Find where the given text appears and provide that cell's center as (X, Y) coordinate. 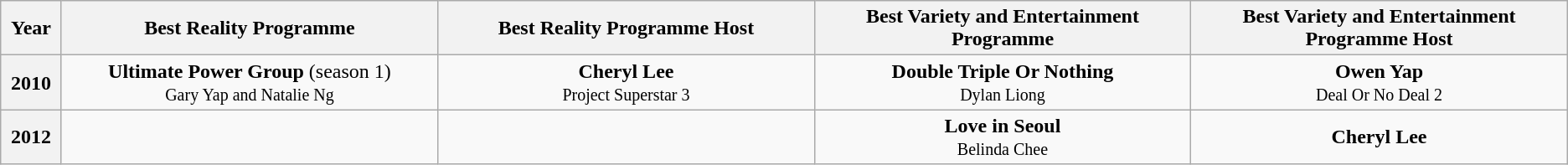
2012 (31, 137)
Best Variety and Entertainment Programme (1003, 28)
2010 (31, 82)
Ultimate Power Group (season 1)Gary Yap and Natalie Ng (250, 82)
Owen YapDeal Or No Deal 2 (1380, 82)
Double Triple Or NothingDylan Liong (1003, 82)
Best Variety and Entertainment Programme Host (1380, 28)
Best Reality Programme Host (627, 28)
Love in SeoulBelinda Chee (1003, 137)
Year (31, 28)
Best Reality Programme (250, 28)
Cheryl Lee (1380, 137)
Cheryl LeeProject Superstar 3 (627, 82)
